Return the [x, y] coordinate for the center point of the cell that contains the specified text.  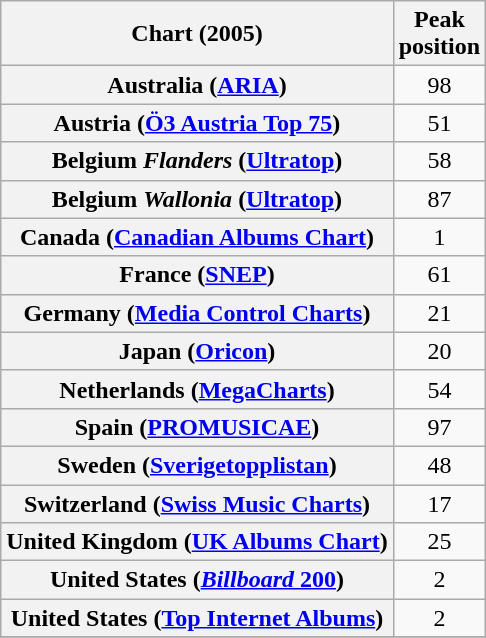
1 [439, 237]
United States (Top Internet Albums) [197, 618]
51 [439, 123]
20 [439, 351]
61 [439, 275]
Switzerland (Swiss Music Charts) [197, 503]
21 [439, 313]
Spain (PROMUSICAE) [197, 427]
97 [439, 427]
Belgium Wallonia (Ultratop) [197, 199]
Chart (2005) [197, 34]
Sweden (Sverigetopplistan) [197, 465]
Australia (ARIA) [197, 85]
Netherlands (MegaCharts) [197, 389]
United States (Billboard 200) [197, 580]
17 [439, 503]
54 [439, 389]
98 [439, 85]
58 [439, 161]
25 [439, 542]
Canada (Canadian Albums Chart) [197, 237]
Germany (Media Control Charts) [197, 313]
Austria (Ö3 Austria Top 75) [197, 123]
France (SNEP) [197, 275]
Peakposition [439, 34]
Japan (Oricon) [197, 351]
48 [439, 465]
87 [439, 199]
United Kingdom (UK Albums Chart) [197, 542]
Belgium Flanders (Ultratop) [197, 161]
